Search for the cell housing the specified text and yield its (x, y) center coordinate. 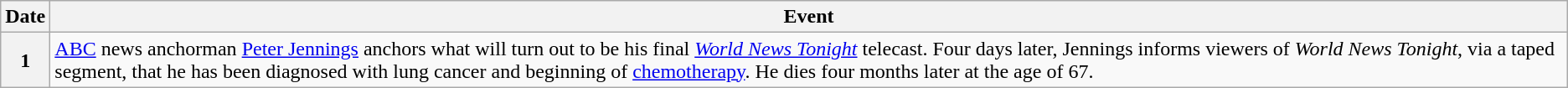
Date (25, 17)
1 (25, 60)
Event (809, 17)
